Find where the given text appears and provide that cell's center as (X, Y) coordinate. 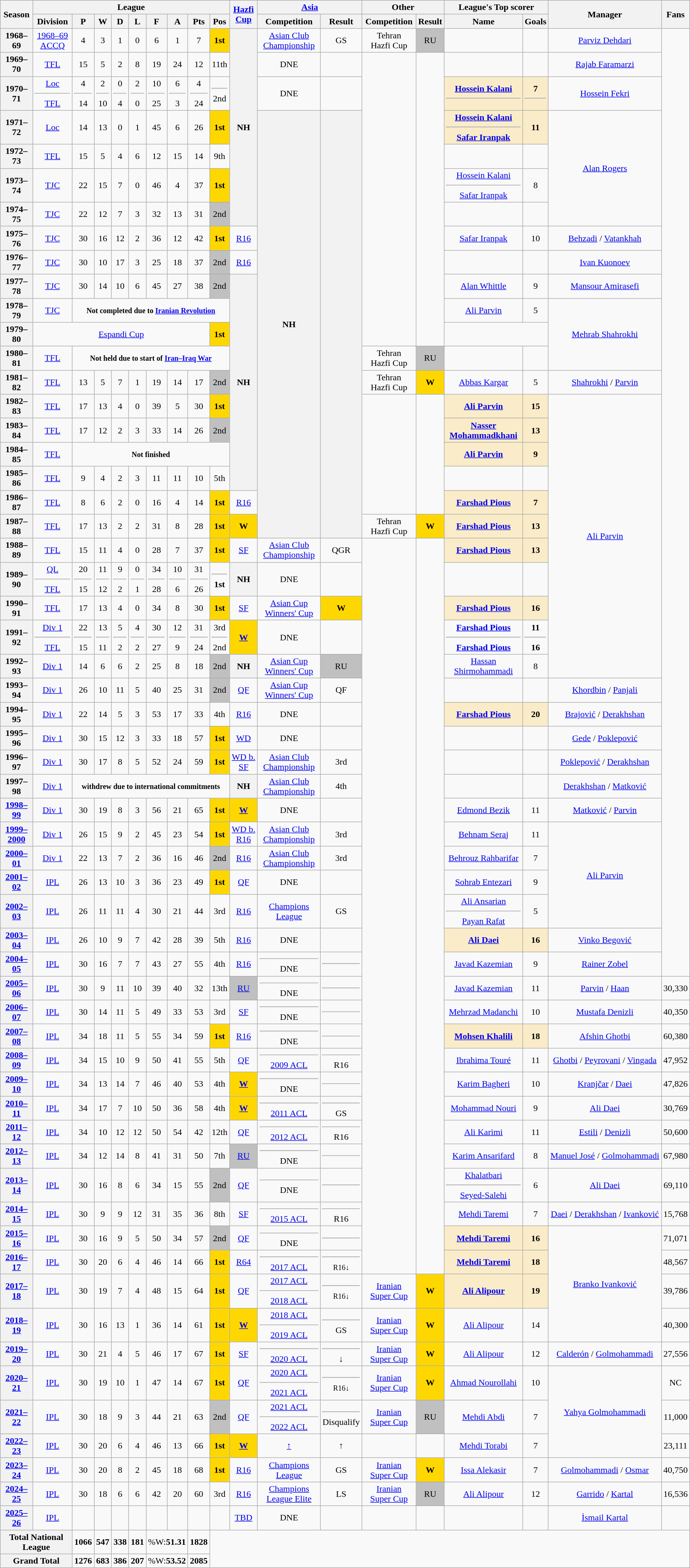
210 (102, 93)
%W:51.31 (167, 1542)
Hossein Kalani (484, 93)
2021 ACL2022 ACL (289, 1417)
LocTFL (52, 93)
Garrido / Kartal (605, 1494)
2004–05 (17, 964)
Karim Bagheri (484, 1084)
Behnam Seraj (484, 834)
1969–70 (17, 64)
Issa Alekasir (484, 1470)
01 (137, 579)
47,826 (675, 1084)
Alan Rogers (605, 168)
Disqualify (341, 1417)
9th (220, 156)
2022–23 (17, 1446)
Daei / Derakhshan / Ivanković (605, 1214)
Grand Total (36, 1561)
Hassan Shirmohammadi (484, 666)
1970–71 (17, 93)
3126 (199, 579)
3428 (156, 579)
NC (675, 1383)
1988–89 (17, 550)
Ahmad Nourollahi (484, 1383)
2014–15 (17, 1214)
2020 ACL (289, 1354)
8th (220, 1214)
Asia (310, 7)
QGR (341, 550)
KhalatbariSeyed-Salehi (484, 1185)
40,350 (675, 1012)
2011 ACL (289, 1108)
1972–73 (17, 156)
Hazfi Cup (244, 14)
2002–03 (17, 911)
61 (199, 1325)
50,600 (675, 1132)
withdrew due to international commitments (151, 786)
2025–26 (17, 1517)
Division (52, 21)
WD (244, 738)
1976–77 (17, 262)
2015 ACL (289, 1214)
1116 (536, 637)
Khordbin / Panjali (605, 690)
13th (220, 988)
Not held due to start of Iran–Iraq War (151, 359)
WD b. R16 (244, 834)
2015–16 (17, 1238)
2015 (83, 579)
27,556 (675, 1354)
2001–02 (17, 882)
Mohsen Khalili (484, 1036)
2005–06 (17, 988)
2009 ACL (289, 1060)
1989–90 (17, 579)
39,786 (675, 1291)
1985–86 (17, 478)
Mehrab Shahrokhi (605, 334)
Safar Iranpak (484, 238)
Fans (675, 14)
İsmail Kartal (605, 1517)
Edmond Bezik (484, 810)
Total National League (36, 1542)
683 (102, 1561)
Ibrahima Touré (484, 1060)
47,952 (675, 1060)
%W:53.52 (167, 1561)
16,536 (675, 1494)
2020 ACL2021 ACL (289, 1383)
48,567 (675, 1262)
2215 (83, 637)
424 (199, 93)
↓ (341, 1354)
1982–83 (17, 406)
2000–01 (17, 858)
65 (199, 810)
38 (199, 286)
1968–69 ACCQ (52, 41)
338 (120, 1542)
1112 (102, 579)
1998–99 (17, 810)
Name (484, 21)
181 (137, 1542)
67,980 (675, 1156)
2017–18 (17, 1291)
1977–78 (17, 286)
12th (220, 1132)
1981–82 (17, 382)
2023–24 (17, 1470)
1994–95 (17, 714)
60 (199, 1494)
Gede / Poklepović (605, 738)
Mehrzad Madanchi (484, 1012)
Derakhshan / Matković (605, 786)
40,750 (675, 1470)
1993–94 (17, 690)
1978–79 (17, 310)
2008–09 (17, 1060)
Kranjčar / Daei (605, 1084)
2011–12 (17, 1132)
Calderón / Golmohammadi (605, 1354)
TBD (244, 1517)
2018 ACL2019 ACL (289, 1325)
Shahrokhi / Parvin (605, 382)
Branko Ivanković (605, 1284)
LS (341, 1494)
207 (137, 1561)
A (178, 21)
48 (156, 1291)
1276 (83, 1561)
71,071 (675, 1238)
68 (199, 1470)
Poklepović / Derakhshan (605, 762)
2024–25 (17, 1494)
Nasser Mohammadkhani (484, 430)
2019–20 (17, 1354)
1025 (156, 93)
1980–81 (17, 359)
Matković / Parvin (605, 810)
Ivan Kuonoev (605, 262)
Mehdi Torabi (484, 1446)
11th (220, 64)
Rainer Zobel (605, 964)
1996–97 (17, 762)
1986–87 (17, 502)
Goals (536, 21)
1979–80 (17, 334)
R64 (244, 1262)
1311 (102, 637)
6 3 (178, 93)
40,300 (675, 1325)
2012–13 (17, 1156)
2009–10 (17, 1084)
Karim Ansarifard (484, 1156)
League's Top scorer (496, 7)
QLTFL (52, 579)
Ali Karimi (484, 1132)
23,111 (675, 1446)
Mehdi Abdi (484, 1417)
63 (199, 1417)
3124 (199, 637)
547 (102, 1542)
30,330 (675, 988)
Pos (220, 21)
2010–11 (17, 1108)
Farshad PiousFarshad Pious (484, 637)
Abbas Kargar (484, 382)
2018–19 (17, 1325)
3rd2nd (220, 637)
Ghotbi / Peyrovani / Vingada (605, 1060)
58 (199, 1108)
106 (178, 579)
Rajab Faramarzi (605, 64)
414 (83, 93)
92 (120, 579)
2012 ACL (289, 1132)
Sohrab Entezari (484, 882)
Div 1TFL (52, 637)
56 (156, 810)
2013–14 (17, 1185)
Afshin Ghotbi (605, 1036)
F (156, 21)
Alan Whittle (484, 286)
3027 (156, 637)
2020–21 (17, 1383)
64 (199, 1291)
Vinko Begović (605, 940)
Pts (199, 21)
Mohammad Nouri (484, 1108)
Manuel José / Golmohammadi (605, 1156)
2017 ACL2018 ACL (289, 1291)
43 (156, 964)
Parviz Dehdari (605, 41)
Parvin / Haan (605, 988)
P (83, 21)
1975–76 (17, 238)
1997–98 (17, 786)
15,768 (675, 1214)
2003–04 (17, 940)
129 (178, 637)
Ali AnsarianPayan Rafat (484, 911)
2006–07 (17, 1012)
Yahya Golmohammadi (605, 1412)
Mansour Amirasefi (605, 286)
1066 (83, 1542)
30,769 (675, 1108)
1828 (199, 1542)
Estili / Denizli (605, 1132)
Behrouz Rahbarifar (484, 858)
Golmohammadi / Osmar (605, 1470)
1992–93 (17, 666)
Not finished (151, 454)
1987–88 (17, 526)
2085 (199, 1561)
1974–75 (17, 214)
Mustafa Denizli (605, 1012)
2017 ACL (289, 1262)
Season (17, 14)
L (137, 21)
Hossein Fekri (605, 93)
1984–85 (17, 454)
11,000 (675, 1417)
Behzadi / Vatankhah (605, 238)
Not completed due to Iranian Revolution (151, 310)
Manager (605, 14)
D (120, 21)
69,110 (675, 1185)
60,380 (675, 1036)
2007–08 (17, 1036)
Espandi Cup (121, 334)
35 (178, 1214)
1991–92 (17, 637)
1983–84 (17, 430)
2021–22 (17, 1417)
1990–91 (17, 608)
386 (120, 1561)
League (131, 7)
Champions League Elite (289, 1494)
1968–69 (17, 41)
47 (156, 1383)
2016–17 (17, 1262)
1973–74 (17, 185)
WD b. SF (244, 762)
04 (120, 93)
Brajović / Derakhshan (605, 714)
1971–72 (17, 127)
1995–96 (17, 738)
Loc (52, 127)
Other (403, 7)
1999–2000 (17, 834)
7th (220, 1156)
